Provide the (x, y) coordinate of the cell's center where the given text is located.  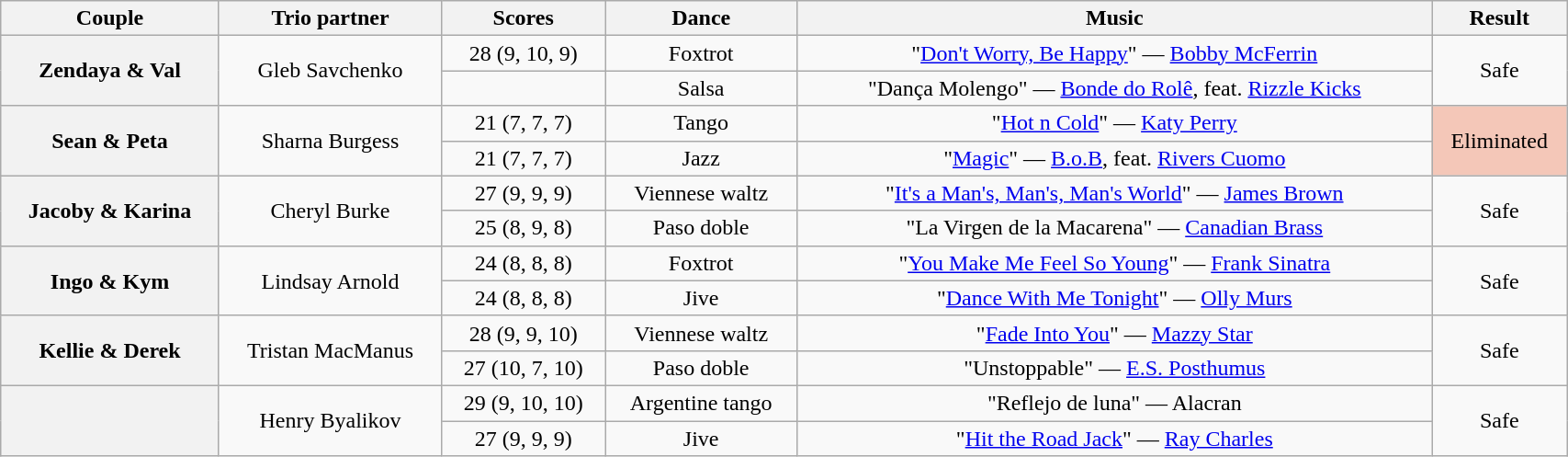
Eliminated (1499, 141)
Tango (702, 123)
Couple (110, 18)
Cheryl Burke (330, 211)
Jazz (702, 158)
27 (10, 7, 10) (524, 368)
Jacoby & Karina (110, 211)
"Dance With Me Tonight" — Olly Murs (1115, 298)
Dance (702, 18)
25 (8, 9, 8) (524, 228)
"You Make Me Feel So Young" — Frank Sinatra (1115, 263)
"Dança Molengo" — Bonde do Rolê, feat. Rizzle Kicks (1115, 88)
"Unstoppable" — E.S. Posthumus (1115, 368)
"Reflejo de luna" — Alacran (1115, 403)
Salsa (702, 88)
"It's a Man's, Man's, Man's World" — James Brown (1115, 193)
28 (9, 10, 9) (524, 53)
Tristan MacManus (330, 350)
"La Virgen de la Macarena" — Canadian Brass (1115, 228)
Result (1499, 18)
"Fade Into You" — Mazzy Star (1115, 333)
"Hit the Road Jack" — Ray Charles (1115, 439)
28 (9, 9, 10) (524, 333)
Kellie & Derek (110, 350)
Ingo & Kym (110, 280)
"Magic" — B.o.B, feat. Rivers Cuomo (1115, 158)
Henry Byalikov (330, 420)
Sean & Peta (110, 141)
Lindsay Arnold (330, 280)
Scores (524, 18)
29 (9, 10, 10) (524, 403)
Argentine tango (702, 403)
Trio partner (330, 18)
"Hot n Cold" — Katy Perry (1115, 123)
Gleb Savchenko (330, 71)
Music (1115, 18)
Sharna Burgess (330, 141)
"Don't Worry, Be Happy" — Bobby McFerrin (1115, 53)
Zendaya & Val (110, 71)
